Identify which cell holds the provided text, then report its (X, Y) central coordinate. 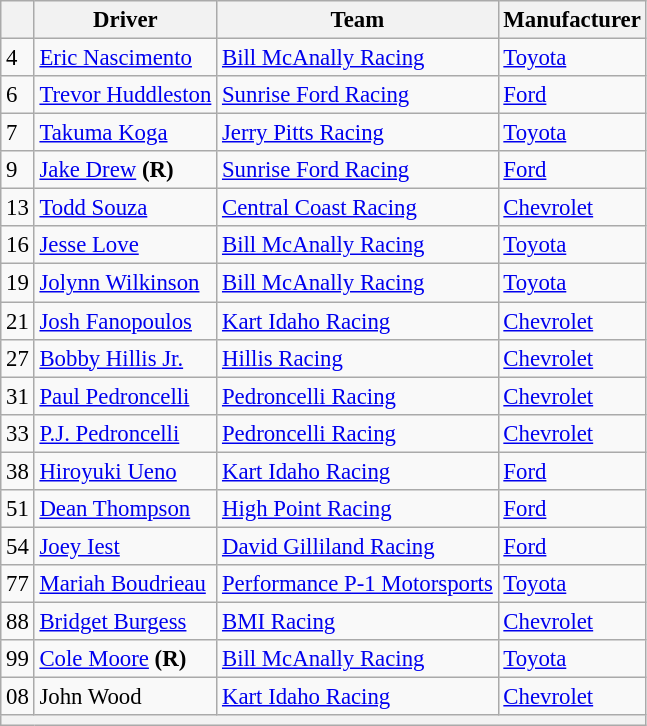
54 (18, 546)
High Point Racing (358, 509)
Bridget Burgess (126, 621)
13 (18, 208)
38 (18, 471)
99 (18, 659)
Central Coast Racing (358, 208)
Jesse Love (126, 245)
08 (18, 697)
Dean Thompson (126, 509)
27 (18, 358)
88 (18, 621)
BMI Racing (358, 621)
6 (18, 95)
Joey Iest (126, 546)
David Gilliland Racing (358, 546)
7 (18, 133)
Hiroyuki Ueno (126, 471)
Bobby Hillis Jr. (126, 358)
Jolynn Wilkinson (126, 283)
Hillis Racing (358, 358)
Trevor Huddleston (126, 95)
Paul Pedroncelli (126, 396)
16 (18, 245)
Mariah Boudrieau (126, 584)
33 (18, 433)
Performance P-1 Motorsports (358, 584)
77 (18, 584)
Josh Fanopoulos (126, 321)
Team (358, 20)
John Wood (126, 697)
Jerry Pitts Racing (358, 133)
Todd Souza (126, 208)
31 (18, 396)
51 (18, 509)
9 (18, 170)
4 (18, 58)
Driver (126, 20)
P.J. Pedroncelli (126, 433)
Jake Drew (R) (126, 170)
19 (18, 283)
Cole Moore (R) (126, 659)
Eric Nascimento (126, 58)
21 (18, 321)
Takuma Koga (126, 133)
Manufacturer (572, 20)
